Search for the cell housing the specified text and yield its [x, y] center coordinate. 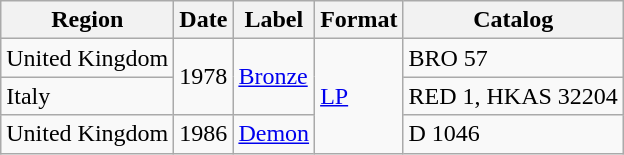
D 1046 [513, 134]
Format [359, 20]
Region [88, 20]
Label [274, 20]
1978 [204, 77]
BRO 57 [513, 58]
LP [359, 96]
Demon [274, 134]
Date [204, 20]
Catalog [513, 20]
1986 [204, 134]
Bronze [274, 77]
Italy [88, 96]
RED 1, HKAS 32204 [513, 96]
